Return [X, Y] of the center of cell containing provided text 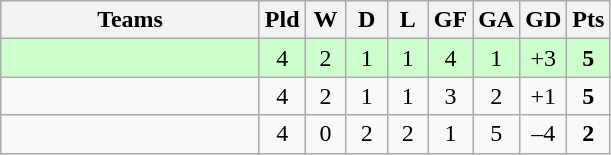
Pts [588, 20]
L [408, 20]
Pld [282, 20]
3 [450, 96]
Teams [130, 20]
D [366, 20]
GF [450, 20]
GD [544, 20]
+1 [544, 96]
+3 [544, 58]
GA [496, 20]
0 [326, 134]
–4 [544, 134]
W [326, 20]
